Pinpoint the cell where the given text exists, returning its [x, y] midpoint coordinate. 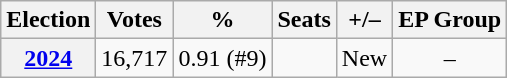
16,717 [134, 58]
New [364, 58]
– [450, 58]
Seats [304, 20]
Election [48, 20]
EP Group [450, 20]
+/– [364, 20]
0.91 (#9) [222, 58]
2024 [48, 58]
% [222, 20]
Votes [134, 20]
